Return the (X, Y) coordinate for the center point of the cell that contains the specified text.  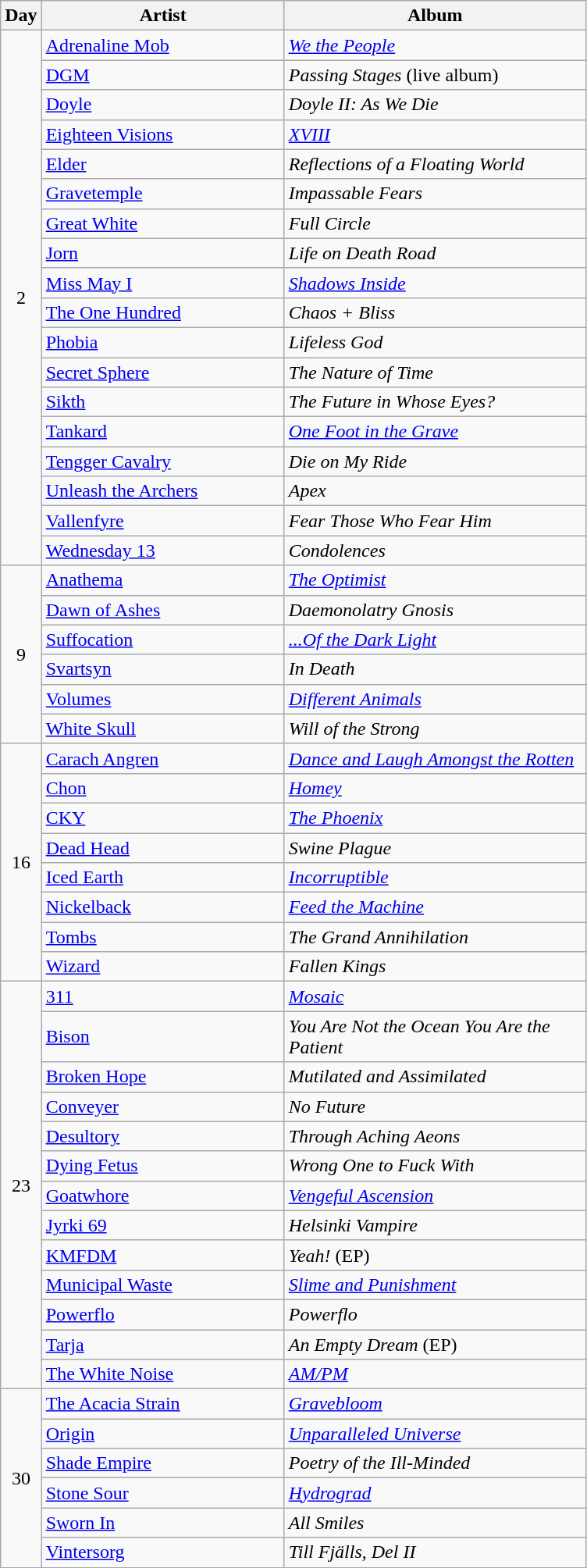
Condolences (435, 551)
Gravebloom (435, 1404)
Goatwhore (162, 1196)
Impassable Fears (435, 194)
Artist (162, 16)
Dance and Laugh Amongst the Rotten (435, 758)
Different Animals (435, 699)
Shadows Inside (435, 283)
Doyle II: As We Die (435, 105)
Chon (162, 788)
Yeah! (EP) (435, 1255)
Carach Angren (162, 758)
Will of the Strong (435, 729)
Jorn (162, 253)
Dawn of Ashes (162, 610)
Reflections of a Floating World (435, 164)
311 (162, 996)
Feed the Machine (435, 907)
The Acacia Strain (162, 1404)
One Foot in the Grave (435, 432)
Hydrograd (435, 1493)
Wednesday 13 (162, 551)
Full Circle (435, 223)
Nickelback (162, 907)
Doyle (162, 105)
We the People (435, 45)
Die on My Ride (435, 461)
Helsinki Vampire (435, 1225)
The Nature of Time (435, 372)
Secret Sphere (162, 372)
Adrenaline Mob (162, 45)
Tarja (162, 1344)
Stone Sour (162, 1493)
Municipal Waste (162, 1285)
Shade Empire (162, 1463)
Day (21, 16)
...Of the Dark Light (435, 640)
Swine Plague (435, 847)
Unparalleled Universe (435, 1434)
Tengger Cavalry (162, 461)
Fear Those Who Fear Him (435, 521)
Eighteen Visions (162, 134)
Wrong One to Fuck With (435, 1166)
The One Hundred (162, 312)
All Smiles (435, 1523)
Bison (162, 1037)
Fallen Kings (435, 967)
Incorruptible (435, 878)
Chaos + Bliss (435, 312)
Origin (162, 1434)
Conveyer (162, 1107)
The Optimist (435, 580)
Miss May I (162, 283)
In Death (435, 669)
Dead Head (162, 847)
Poetry of the Ill-Minded (435, 1463)
An Empty Dream (EP) (435, 1344)
You Are Not the Ocean You Are the Patient (435, 1037)
Vengeful Ascension (435, 1196)
Sikth (162, 402)
2 (21, 298)
Apex (435, 491)
Phobia (162, 342)
Slime and Punishment (435, 1285)
Desultory (162, 1136)
Iced Earth (162, 878)
Suffocation (162, 640)
Elder (162, 164)
Gravetemple (162, 194)
The White Noise (162, 1374)
Svartsyn (162, 669)
The Phoenix (435, 818)
23 (21, 1185)
Mosaic (435, 996)
Jyrki 69 (162, 1225)
Homey (435, 788)
9 (21, 654)
Mutilated and Assimilated (435, 1077)
Lifeless God (435, 342)
Unleash the Archers (162, 491)
Wizard (162, 967)
Anathema (162, 580)
Sworn In (162, 1523)
Vintersorg (162, 1552)
Tankard (162, 432)
Life on Death Road (435, 253)
Passing Stages (live album) (435, 75)
Vallenfyre (162, 521)
Volumes (162, 699)
16 (21, 862)
30 (21, 1478)
Through Aching Aeons (435, 1136)
White Skull (162, 729)
KMFDM (162, 1255)
No Future (435, 1107)
Daemonolatry Gnosis (435, 610)
The Grand Annihilation (435, 937)
CKY (162, 818)
Dying Fetus (162, 1166)
Broken Hope (162, 1077)
DGM (162, 75)
AM/PM (435, 1374)
XVIII (435, 134)
Till Fjälls, Del II (435, 1552)
The Future in Whose Eyes? (435, 402)
Tombs (162, 937)
Great White (162, 223)
Album (435, 16)
